Find where the given text appears and provide that cell's center as [X, Y] coordinate. 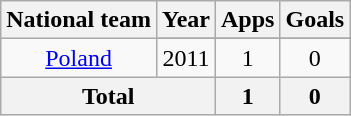
2011 [186, 58]
Apps [248, 20]
Total [108, 96]
Poland [79, 58]
National team [79, 20]
Goals [315, 20]
Year [186, 20]
